Search for the cell housing the specified text and yield its [X, Y] center coordinate. 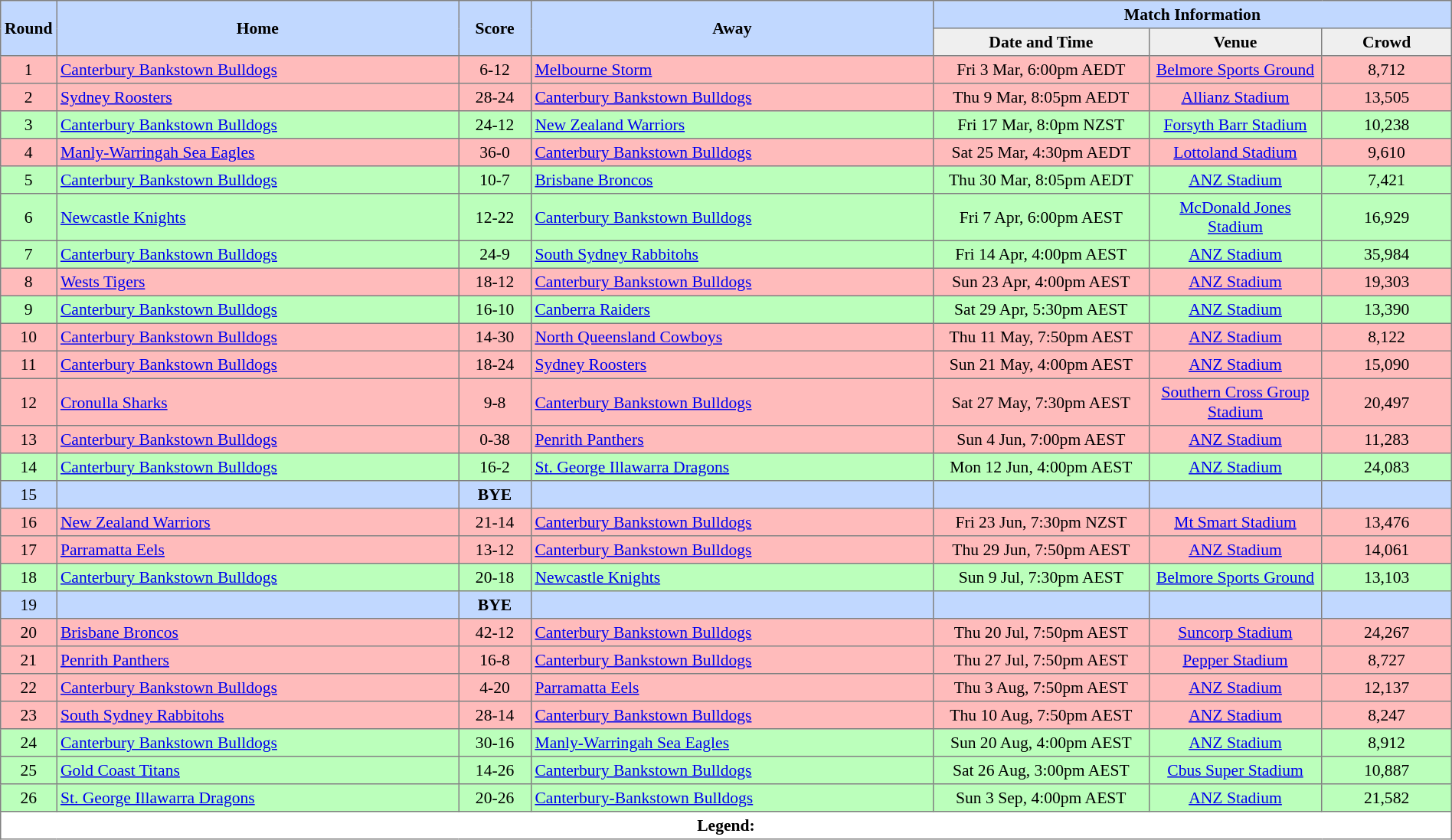
Fri 14 Apr, 4:00pm AEST [1042, 254]
26 [29, 798]
Match Information [1193, 15]
8,727 [1386, 660]
42-12 [495, 632]
Thu 30 Mar, 8:05pm AEDT [1042, 180]
Thu 27 Jul, 7:50pm AEST [1042, 660]
9-8 [495, 402]
17 [29, 550]
16-8 [495, 660]
28-24 [495, 97]
10-7 [495, 180]
14-30 [495, 337]
28-14 [495, 715]
Sun 23 Apr, 4:00pm AEST [1042, 282]
Canberra Raiders [732, 309]
Round [29, 28]
2 [29, 97]
Thu 9 Mar, 8:05pm AEDT [1042, 97]
Forsyth Barr Stadium [1235, 125]
13,103 [1386, 577]
6-12 [495, 70]
10,238 [1386, 125]
Mt Smart Stadium [1235, 522]
Fri 17 Mar, 8:0pm NZST [1042, 125]
22 [29, 688]
13,390 [1386, 309]
North Queensland Cowboys [732, 337]
McDonald Jones Stadium [1235, 217]
14,061 [1386, 550]
Wests Tigers [257, 282]
Cbus Super Stadium [1235, 770]
Mon 12 Jun, 4:00pm AEST [1042, 467]
Legend: [726, 825]
24 [29, 743]
5 [29, 180]
8 [29, 282]
8,712 [1386, 70]
12,137 [1386, 688]
4 [29, 152]
8,912 [1386, 743]
Home [257, 28]
15 [29, 495]
6 [29, 217]
Lottoland Stadium [1235, 152]
Thu 10 Aug, 7:50pm AEST [1042, 715]
Pepper Stadium [1235, 660]
15,090 [1386, 364]
20-26 [495, 798]
13,505 [1386, 97]
24,267 [1386, 632]
10 [29, 337]
Sun 21 May, 4:00pm AEST [1042, 364]
14 [29, 467]
20,497 [1386, 402]
21,582 [1386, 798]
20-18 [495, 577]
Sat 25 Mar, 4:30pm AEDT [1042, 152]
Melbourne Storm [732, 70]
16-10 [495, 309]
12 [29, 402]
21 [29, 660]
35,984 [1386, 254]
18-12 [495, 282]
16 [29, 522]
24,083 [1386, 467]
18-24 [495, 364]
8,247 [1386, 715]
30-16 [495, 743]
Southern Cross Group Stadium [1235, 402]
Date and Time [1042, 42]
7,421 [1386, 180]
36-0 [495, 152]
Sun 3 Sep, 4:00pm AEST [1042, 798]
Score [495, 28]
Fri 3 Mar, 6:00pm AEDT [1042, 70]
Sun 9 Jul, 7:30pm AEST [1042, 577]
9 [29, 309]
Sat 26 Aug, 3:00pm AEST [1042, 770]
18 [29, 577]
Canterbury-Bankstown Bulldogs [732, 798]
Away [732, 28]
23 [29, 715]
Fri 23 Jun, 7:30pm NZST [1042, 522]
9,610 [1386, 152]
19,303 [1386, 282]
24-12 [495, 125]
12-22 [495, 217]
1 [29, 70]
Thu 29 Jun, 7:50pm AEST [1042, 550]
Thu 3 Aug, 7:50pm AEST [1042, 688]
Gold Coast Titans [257, 770]
16-2 [495, 467]
19 [29, 605]
Venue [1235, 42]
Sat 27 May, 7:30pm AEST [1042, 402]
16,929 [1386, 217]
8,122 [1386, 337]
21-14 [495, 522]
3 [29, 125]
13-12 [495, 550]
11,283 [1386, 440]
Fri 7 Apr, 6:00pm AEST [1042, 217]
0-38 [495, 440]
Crowd [1386, 42]
Cronulla Sharks [257, 402]
Thu 20 Jul, 7:50pm AEST [1042, 632]
13,476 [1386, 522]
24-9 [495, 254]
14-26 [495, 770]
13 [29, 440]
20 [29, 632]
Sat 29 Apr, 5:30pm AEST [1042, 309]
Sun 20 Aug, 4:00pm AEST [1042, 743]
11 [29, 364]
7 [29, 254]
4-20 [495, 688]
Sun 4 Jun, 7:00pm AEST [1042, 440]
25 [29, 770]
Thu 11 May, 7:50pm AEST [1042, 337]
Suncorp Stadium [1235, 632]
10,887 [1386, 770]
Allianz Stadium [1235, 97]
